Provide the [X, Y] coordinate of the cell's center where the given text is located.  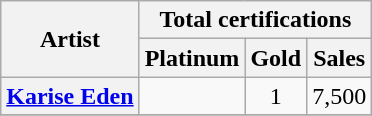
Artist [70, 39]
Sales [340, 58]
Total certifications [256, 20]
1 [276, 96]
7,500 [340, 96]
Karise Eden [70, 96]
Platinum [192, 58]
Gold [276, 58]
